Pinpoint the cell where the given text exists, returning its (x, y) midpoint coordinate. 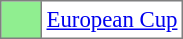
European Cup (112, 20)
